Return the [x, y] coordinate for the center point of the cell that contains the specified text.  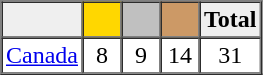
Canada [42, 56]
Total [230, 20]
9 [140, 56]
31 [230, 56]
14 [180, 56]
8 [102, 56]
